Detect which cell encompasses the target text, then output its (X, Y) center coordinate. 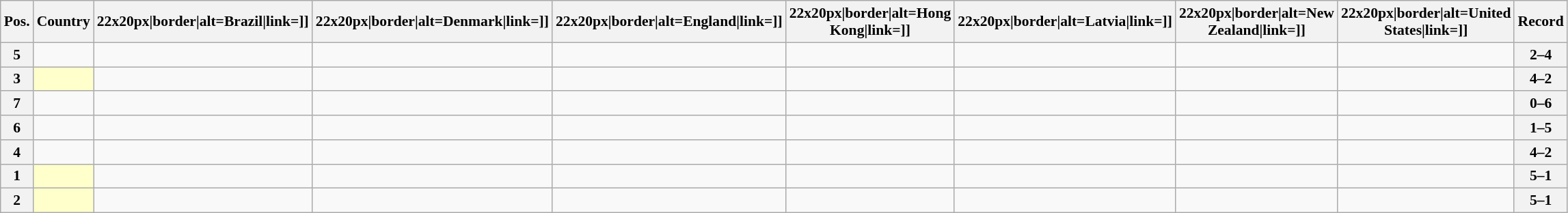
22x20px|border|alt=Latvia|link=]] (1065, 22)
22x20px|border|alt=United States|link=]] (1426, 22)
22x20px|border|alt=Brazil|link=]] (203, 22)
22x20px|border|alt=England|link=]] (669, 22)
22x20px|border|alt=Hong Kong|link=]] (871, 22)
1–5 (1541, 128)
Country (64, 22)
Pos. (17, 22)
3 (17, 79)
4 (17, 152)
5 (17, 55)
22x20px|border|alt=Denmark|link=]] (432, 22)
22x20px|border|alt=New Zealand|link=]] (1256, 22)
2–4 (1541, 55)
1 (17, 176)
0–6 (1541, 104)
Record (1541, 22)
2 (17, 201)
7 (17, 104)
6 (17, 128)
